Pinpoint the cell where the given text exists, returning its (X, Y) midpoint coordinate. 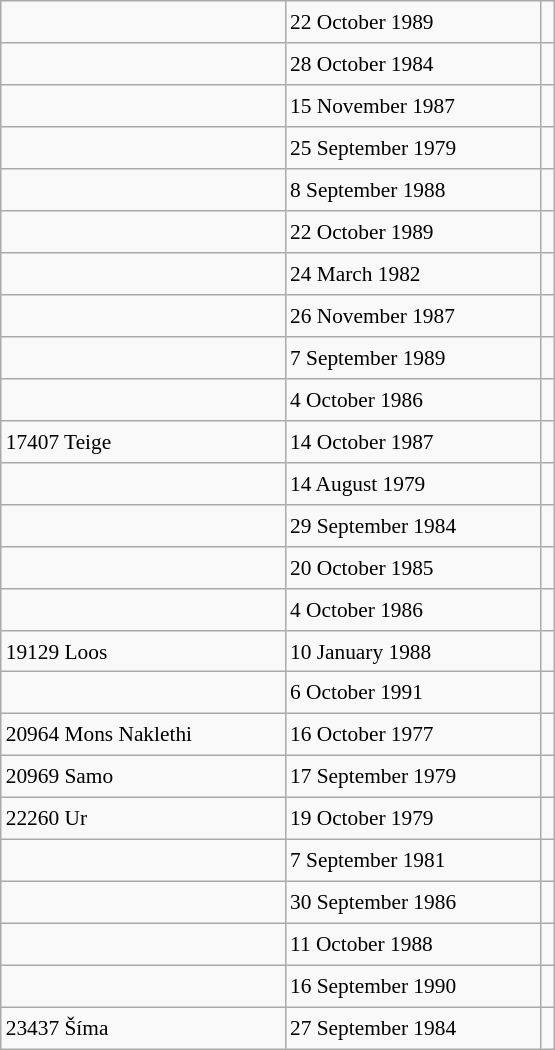
7 September 1989 (412, 358)
14 October 1987 (412, 441)
28 October 1984 (412, 64)
24 March 1982 (412, 274)
10 January 1988 (412, 651)
8 September 1988 (412, 190)
23437 Šíma (143, 1028)
7 September 1981 (412, 861)
20964 Mons Naklethi (143, 735)
20969 Samo (143, 777)
20 October 1985 (412, 567)
19 October 1979 (412, 819)
27 September 1984 (412, 1028)
19129 Loos (143, 651)
25 September 1979 (412, 148)
14 August 1979 (412, 483)
16 October 1977 (412, 735)
30 September 1986 (412, 903)
26 November 1987 (412, 316)
15 November 1987 (412, 106)
22260 Ur (143, 819)
17 September 1979 (412, 777)
6 October 1991 (412, 693)
17407 Teige (143, 441)
11 October 1988 (412, 945)
16 September 1990 (412, 986)
29 September 1984 (412, 525)
